Pinpoint the cell where the given text exists, returning its [X, Y] midpoint coordinate. 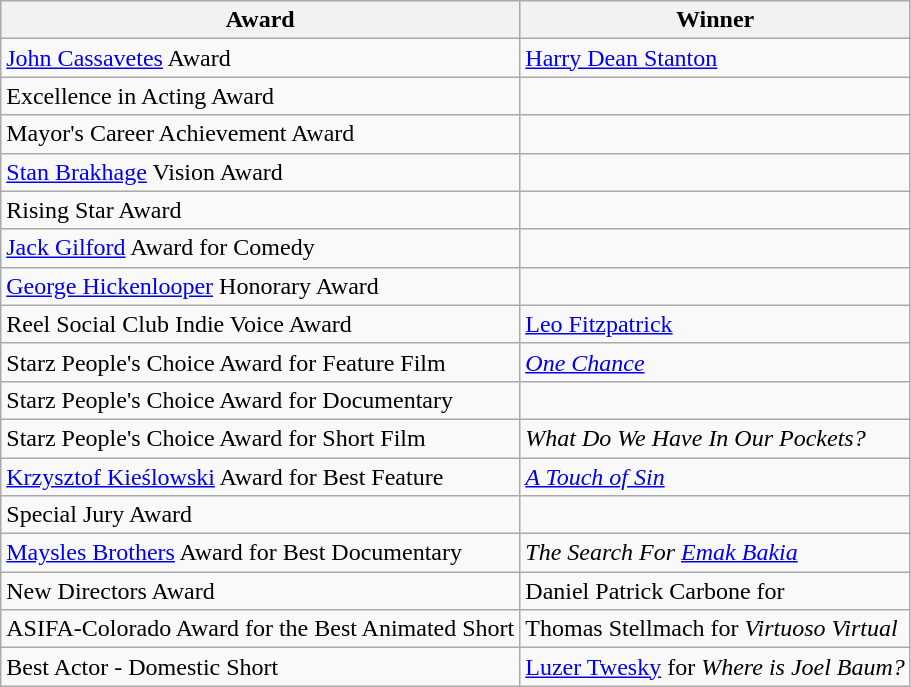
Award [260, 20]
Stan Brakhage Vision Award [260, 172]
The Search For Emak Bakia [716, 553]
Special Jury Award [260, 515]
ASIFA-Colorado Award for the Best Animated Short [260, 629]
Daniel Patrick Carbone for [716, 591]
What Do We Have In Our Pockets? [716, 438]
Winner [716, 20]
Maysles Brothers Award for Best Documentary [260, 553]
New Directors Award [260, 591]
Excellence in Acting Award [260, 96]
Rising Star Award [260, 210]
John Cassavetes Award [260, 58]
Starz People's Choice Award for Documentary [260, 400]
George Hickenlooper Honorary Award [260, 286]
One Chance [716, 362]
Reel Social Club Indie Voice Award [260, 324]
Best Actor - Domestic Short [260, 667]
Mayor's Career Achievement Award [260, 134]
Luzer Twesky for Where is Joel Baum? [716, 667]
Leo Fitzpatrick [716, 324]
Krzysztof Kieślowski Award for Best Feature [260, 477]
Starz People's Choice Award for Short Film [260, 438]
Jack Gilford Award for Comedy [260, 248]
A Touch of Sin [716, 477]
Thomas Stellmach for Virtuoso Virtual [716, 629]
Starz People's Choice Award for Feature Film [260, 362]
Harry Dean Stanton [716, 58]
